Return (x, y) of the center of cell containing provided text 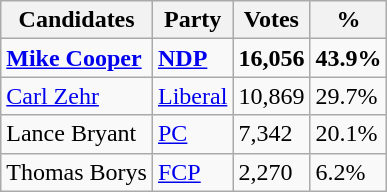
PC (192, 134)
43.9% (348, 58)
NDP (192, 58)
6.2% (348, 172)
Carl Zehr (77, 96)
FCP (192, 172)
Thomas Borys (77, 172)
20.1% (348, 134)
% (348, 20)
7,342 (272, 134)
16,056 (272, 58)
Votes (272, 20)
2,270 (272, 172)
Mike Cooper (77, 58)
Lance Bryant (77, 134)
Party (192, 20)
Candidates (77, 20)
10,869 (272, 96)
Liberal (192, 96)
29.7% (348, 96)
